For the text-containing cell, return its midpoint in (X, Y) coordinate format. 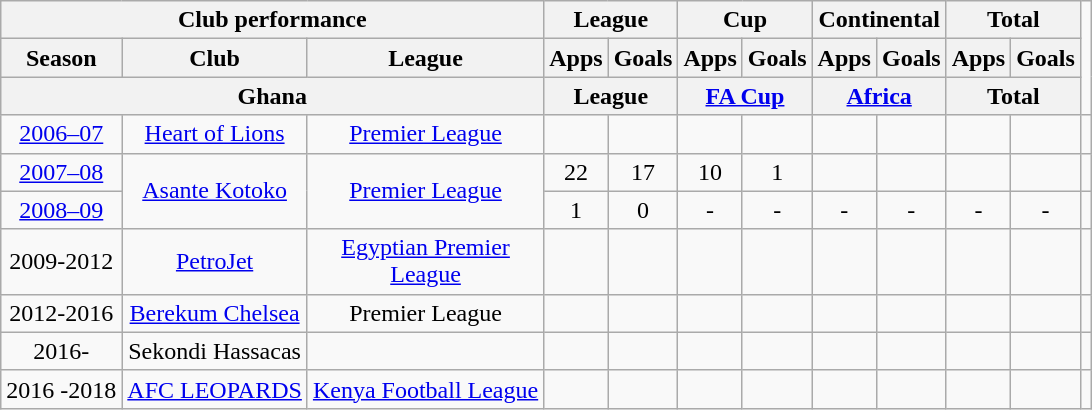
2012-2016 (62, 313)
Asante Kotoko (215, 191)
Club (215, 58)
PetroJet (215, 262)
AFC LEOPARDS (215, 389)
2006–07 (62, 134)
Kenya Football League (425, 389)
Club performance (272, 20)
Sekondi Hassacas (215, 351)
2009-2012 (62, 262)
Continental (879, 20)
0 (643, 210)
Berekum Chelsea (215, 313)
FA Cup (745, 96)
2008–09 (62, 210)
17 (643, 172)
10 (710, 172)
2016- (62, 351)
Egyptian PremierLeague (425, 262)
Heart of Lions (215, 134)
Cup (745, 20)
22 (576, 172)
Ghana (272, 96)
Season (62, 58)
Africa (879, 96)
2007–08 (62, 172)
2016 -2018 (62, 389)
